For the text-containing cell, return its midpoint in (X, Y) coordinate format. 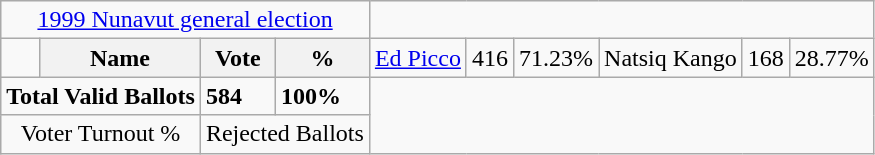
1999 Nunavut general election (186, 20)
Rejected Ballots (284, 134)
28.77% (832, 58)
584 (238, 96)
Voter Turnout % (101, 134)
% (322, 58)
Natsiq Kango (671, 58)
Total Valid Ballots (101, 96)
Ed Picco (418, 58)
100% (322, 96)
416 (490, 58)
71.23% (556, 58)
Vote (238, 58)
168 (766, 58)
Name (120, 58)
